Scan for the cell matching the given text and deliver its [X, Y] coordinate at center. 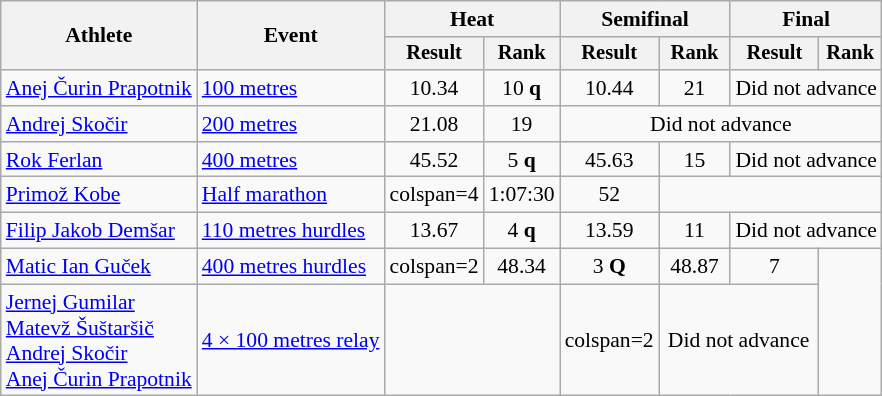
10.44 [610, 88]
colspan=4 [434, 195]
11 [695, 231]
10.34 [434, 88]
4 q [522, 231]
Heat [472, 19]
Primož Kobe [99, 195]
10 q [522, 88]
3 Q [610, 267]
15 [695, 160]
Andrej Skočir [99, 124]
400 metres hurdles [291, 267]
Rok Ferlan [99, 160]
110 metres hurdles [291, 231]
Final [806, 19]
Jernej GumilarMatevž ŠuštaršičAndrej SkočirAnej Čurin Prapotnik [99, 340]
45.63 [610, 160]
19 [522, 124]
Filip Jakob Demšar [99, 231]
7 [774, 267]
Half marathon [291, 195]
13.67 [434, 231]
100 metres [291, 88]
Semifinal [646, 19]
52 [610, 195]
1:07:30 [522, 195]
Athlete [99, 36]
200 metres [291, 124]
48.34 [522, 267]
13.59 [610, 231]
5 q [522, 160]
Anej Čurin Prapotnik [99, 88]
Event [291, 36]
4 × 100 metres relay [291, 340]
21 [695, 88]
48.87 [695, 267]
400 metres [291, 160]
45.52 [434, 160]
21.08 [434, 124]
Matic Ian Guček [99, 267]
